Search for the cell housing the specified text and yield its (X, Y) center coordinate. 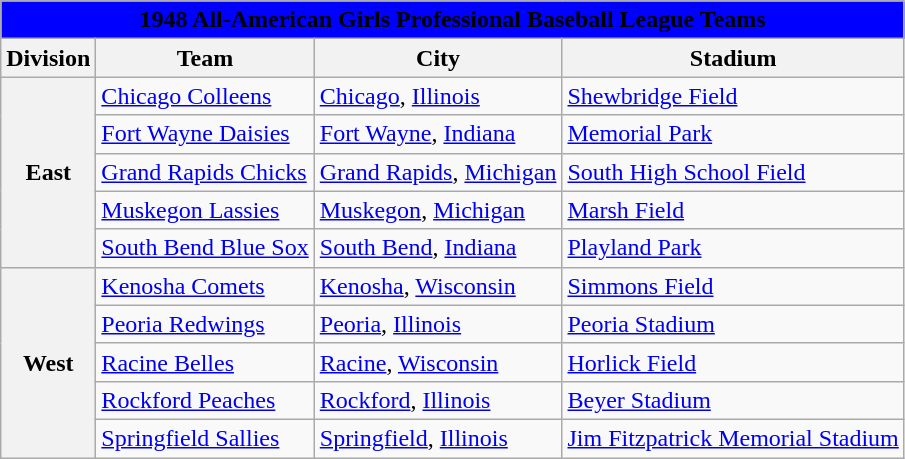
Memorial Park (733, 134)
Chicago, Illinois (438, 96)
Rockford Peaches (205, 400)
Peoria Redwings (205, 324)
East (48, 172)
South High School Field (733, 172)
Playland Park (733, 248)
Grand Rapids, Michigan (438, 172)
Muskegon, Michigan (438, 210)
Kenosha, Wisconsin (438, 286)
Grand Rapids Chicks (205, 172)
City (438, 58)
Shewbridge Field (733, 96)
Fort Wayne Daisies (205, 134)
Team (205, 58)
Racine Belles (205, 362)
1948 All-American Girls Professional Baseball League Teams (453, 20)
Racine, Wisconsin (438, 362)
South Bend Blue Sox (205, 248)
Peoria Stadium (733, 324)
Springfield Sallies (205, 438)
Division (48, 58)
Kenosha Comets (205, 286)
West (48, 362)
Simmons Field (733, 286)
Peoria, Illinois (438, 324)
Muskegon Lassies (205, 210)
Fort Wayne, Indiana (438, 134)
Horlick Field (733, 362)
Beyer Stadium (733, 400)
Springfield, Illinois (438, 438)
Marsh Field (733, 210)
Jim Fitzpatrick Memorial Stadium (733, 438)
Rockford, Illinois (438, 400)
Stadium (733, 58)
Chicago Colleens (205, 96)
South Bend, Indiana (438, 248)
